From the cell containing the given text, extract its center point as [X, Y] coordinate. 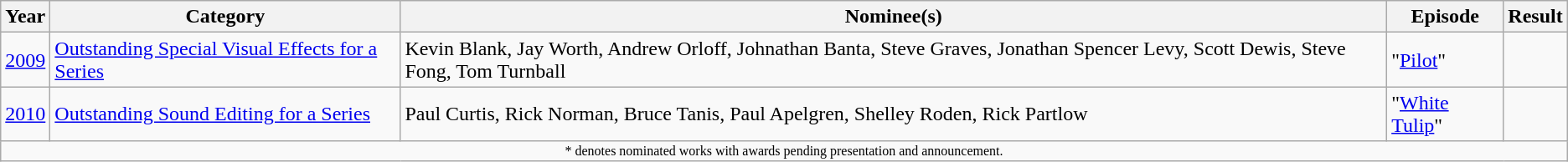
2009 [25, 60]
"White Tulip" [1446, 114]
Episode [1446, 17]
Kevin Blank, Jay Worth, Andrew Orloff, Johnathan Banta, Steve Graves, Jonathan Spencer Levy, Scott Dewis, Steve Fong, Tom Turnball [894, 60]
2010 [25, 114]
Outstanding Special Visual Effects for a Series [225, 60]
"Pilot" [1446, 60]
Nominee(s) [894, 17]
Year [25, 17]
Paul Curtis, Rick Norman, Bruce Tanis, Paul Apelgren, Shelley Roden, Rick Partlow [894, 114]
Outstanding Sound Editing for a Series [225, 114]
* denotes nominated works with awards pending presentation and announcement. [784, 151]
Category [225, 17]
Result [1535, 17]
